Find where the given text appears and provide that cell's center as (x, y) coordinate. 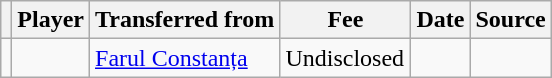
Undisclosed (346, 58)
Source (510, 20)
Farul Constanța (185, 58)
Fee (346, 20)
Date (440, 20)
Player (51, 20)
Transferred from (185, 20)
